Provide the (X, Y) coordinate of the cell's center where the given text is located.  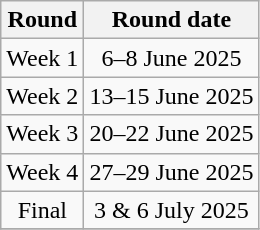
20–22 June 2025 (172, 134)
Final (42, 210)
13–15 June 2025 (172, 96)
Week 4 (42, 172)
Week 1 (42, 58)
27–29 June 2025 (172, 172)
Week 2 (42, 96)
Round (42, 20)
6–8 June 2025 (172, 58)
Week 3 (42, 134)
Round date (172, 20)
3 & 6 July 2025 (172, 210)
